For the text-containing cell, return its midpoint in [x, y] coordinate format. 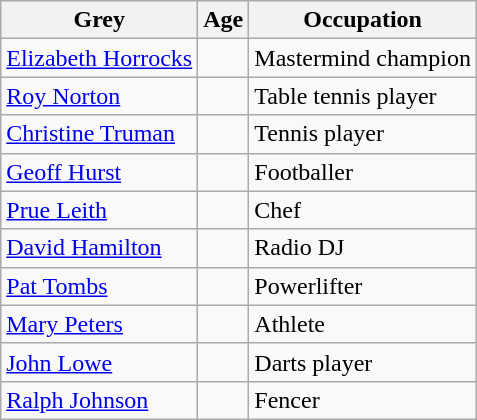
Darts player [363, 362]
Mastermind champion [363, 58]
Geoff Hurst [100, 172]
Radio DJ [363, 248]
Pat Tombs [100, 286]
Table tennis player [363, 96]
David Hamilton [100, 248]
Age [224, 20]
Ralph Johnson [100, 400]
Footballer [363, 172]
Elizabeth Horrocks [100, 58]
Christine Truman [100, 134]
Powerlifter [363, 286]
John Lowe [100, 362]
Tennis player [363, 134]
Prue Leith [100, 210]
Fencer [363, 400]
Grey [100, 20]
Athlete [363, 324]
Mary Peters [100, 324]
Chef [363, 210]
Roy Norton [100, 96]
Occupation [363, 20]
